Find where the given text appears and provide that cell's center as [x, y] coordinate. 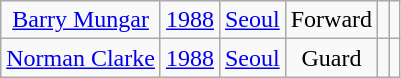
Barry Mungar [81, 20]
Forward [331, 20]
Norman Clarke [81, 58]
Guard [331, 58]
